Detect which cell encompasses the target text, then output its (X, Y) center coordinate. 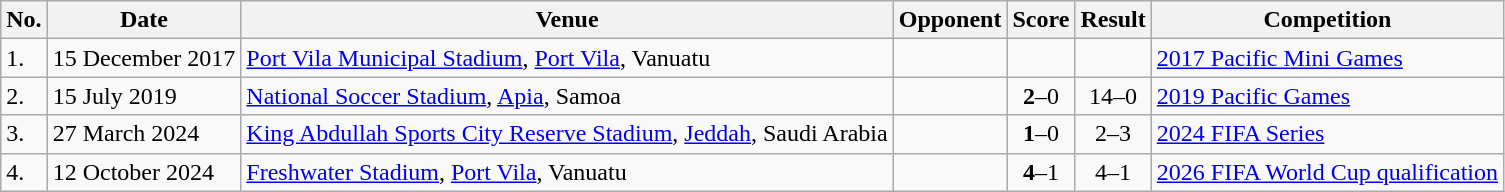
Competition (1327, 20)
2. (24, 96)
No. (24, 20)
1–0 (1041, 134)
2017 Pacific Mini Games (1327, 58)
15 July 2019 (144, 96)
4. (24, 172)
King Abdullah Sports City Reserve Stadium, Jeddah, Saudi Arabia (567, 134)
2026 FIFA World Cup qualification (1327, 172)
3. (24, 134)
Venue (567, 20)
14–0 (1113, 96)
Result (1113, 20)
27 March 2024 (144, 134)
15 December 2017 (144, 58)
2024 FIFA Series (1327, 134)
2–3 (1113, 134)
12 October 2024 (144, 172)
1. (24, 58)
2–0 (1041, 96)
Opponent (950, 20)
2019 Pacific Games (1327, 96)
Port Vila Municipal Stadium, Port Vila, Vanuatu (567, 58)
National Soccer Stadium, Apia, Samoa (567, 96)
Date (144, 20)
Freshwater Stadium, Port Vila, Vanuatu (567, 172)
Score (1041, 20)
